Extract the (X, Y) coordinate from the center of the cell holding the provided text.  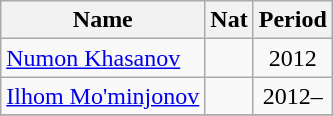
2012– (292, 96)
Name (103, 20)
Numon Khasanov (103, 58)
Nat (229, 20)
Period (292, 20)
2012 (292, 58)
Ilhom Mo'minjonov (103, 96)
